Output the [x, y] coordinate of the center of the cell containing the given text.  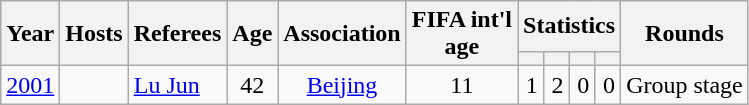
Association [342, 34]
Rounds [685, 34]
Referees [178, 34]
Age [252, 34]
Year [30, 34]
Hosts [94, 34]
Lu Jun [178, 85]
1 [531, 85]
Beijing [342, 85]
42 [252, 85]
Group stage [685, 85]
2 [556, 85]
2001 [30, 85]
Statistics [570, 26]
11 [462, 85]
FIFA int'lage [462, 34]
